Pinpoint the cell where the given text exists, returning its (X, Y) midpoint coordinate. 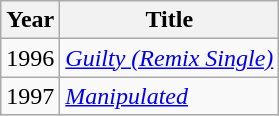
Manipulated (170, 96)
1997 (30, 96)
Year (30, 20)
Guilty (Remix Single) (170, 58)
1996 (30, 58)
Title (170, 20)
